Capture the cell that displays the provided text and extract its (X, Y) central coordinate. 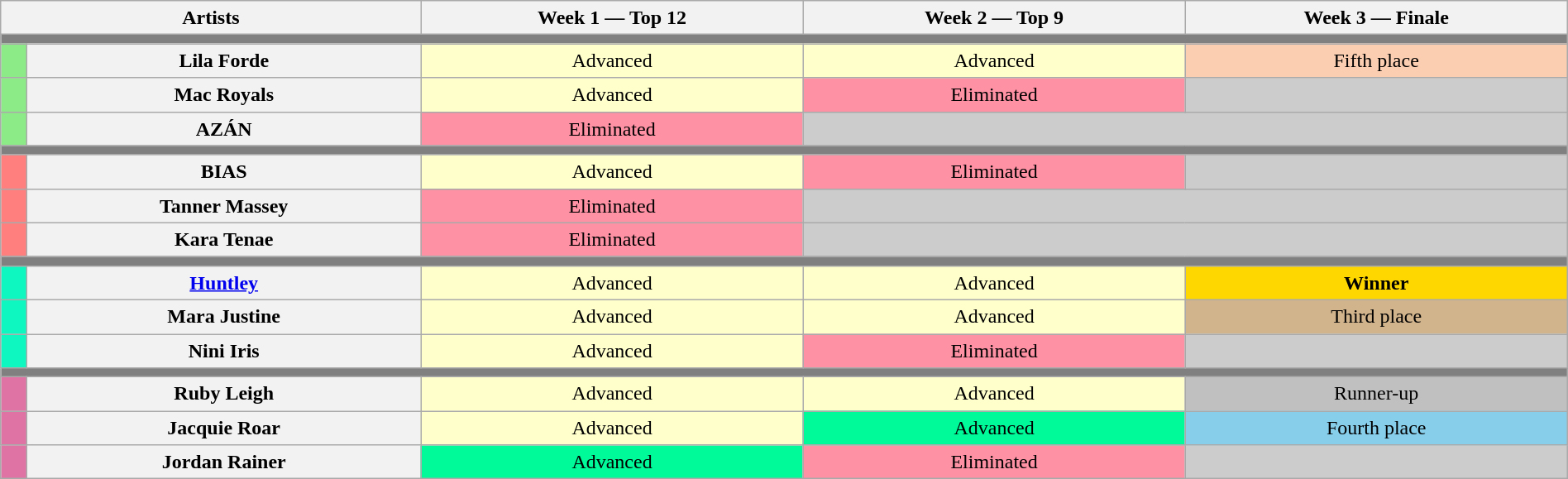
Jacquie Roar (223, 429)
Huntley (223, 283)
Kara Tenae (223, 240)
Mac Royals (223, 94)
AZÁN (223, 129)
BIAS (223, 172)
Jordan Rainer (223, 462)
Third place (1376, 316)
Week 2 — Top 9 (994, 18)
Week 3 — Finale (1376, 18)
Week 1 — Top 12 (612, 18)
Runner-up (1376, 394)
Mara Justine (223, 316)
Tanner Massey (223, 205)
Artists (211, 18)
Ruby Leigh (223, 394)
Fourth place (1376, 429)
Nini Iris (223, 351)
Lila Forde (223, 61)
Winner (1376, 283)
Fifth place (1376, 61)
